Detect which cell encompasses the target text, then output its [x, y] center coordinate. 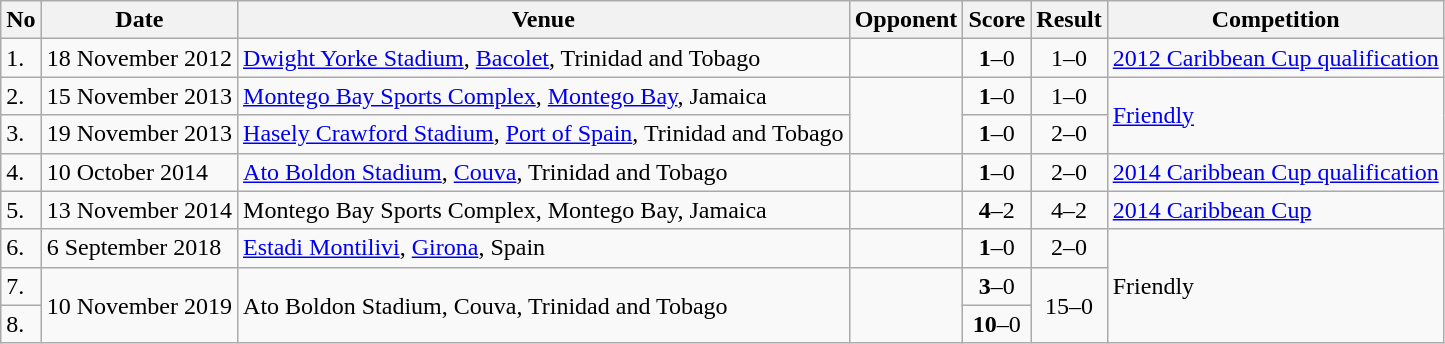
6 September 2018 [139, 248]
18 November 2012 [139, 58]
Result [1069, 20]
Date [139, 20]
4. [21, 172]
6. [21, 248]
7. [21, 286]
Score [997, 20]
3–0 [997, 286]
Hasely Crawford Stadium, Port of Spain, Trinidad and Tobago [544, 134]
Estadi Montilivi, Girona, Spain [544, 248]
15 November 2013 [139, 96]
2014 Caribbean Cup qualification [1276, 172]
2012 Caribbean Cup qualification [1276, 58]
5. [21, 210]
Venue [544, 20]
10–0 [997, 324]
Opponent [906, 20]
10 November 2019 [139, 305]
No [21, 20]
15–0 [1069, 305]
2. [21, 96]
3. [21, 134]
2014 Caribbean Cup [1276, 210]
10 October 2014 [139, 172]
Dwight Yorke Stadium, Bacolet, Trinidad and Tobago [544, 58]
Competition [1276, 20]
8. [21, 324]
19 November 2013 [139, 134]
13 November 2014 [139, 210]
1. [21, 58]
